For the text-containing cell, return its midpoint in [X, Y] coordinate format. 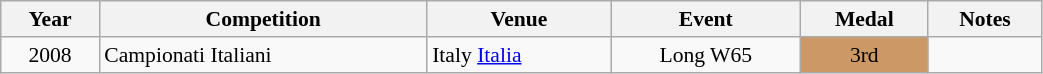
2008 [50, 55]
Medal [864, 19]
Campionati Italiani [263, 55]
Venue [519, 19]
Year [50, 19]
Competition [263, 19]
Event [706, 19]
3rd [864, 55]
Long W65 [706, 55]
Notes [985, 19]
Italy Italia [519, 55]
